Detect which cell encompasses the target text, then output its [X, Y] center coordinate. 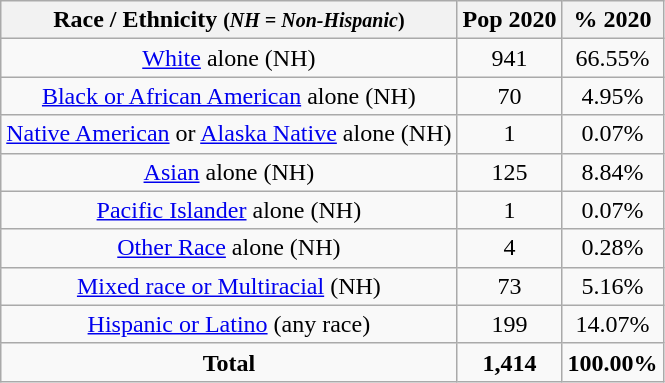
Mixed race or Multiracial (NH) [229, 286]
14.07% [612, 324]
8.84% [612, 172]
941 [510, 58]
73 [510, 286]
199 [510, 324]
Other Race alone (NH) [229, 248]
100.00% [612, 362]
1,414 [510, 362]
0.28% [612, 248]
% 2020 [612, 20]
Black or African American alone (NH) [229, 96]
5.16% [612, 286]
66.55% [612, 58]
Asian alone (NH) [229, 172]
White alone (NH) [229, 58]
Pacific Islander alone (NH) [229, 210]
125 [510, 172]
Total [229, 362]
4.95% [612, 96]
Pop 2020 [510, 20]
70 [510, 96]
Hispanic or Latino (any race) [229, 324]
Race / Ethnicity (NH = Non-Hispanic) [229, 20]
Native American or Alaska Native alone (NH) [229, 134]
4 [510, 248]
